Identify which cell holds the provided text, then report its (X, Y) central coordinate. 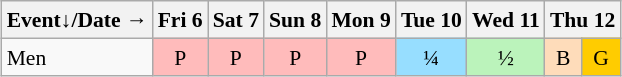
G (602, 56)
Men (78, 56)
¼ (432, 56)
Wed 11 (506, 20)
Sun 8 (295, 20)
Tue 10 (432, 20)
Mon 9 (360, 20)
B (564, 56)
Event↓/Date → (78, 20)
Sat 7 (236, 20)
Thu 12 (583, 20)
½ (506, 56)
Fri 6 (180, 20)
